From the cell containing the given text, extract its center point as [X, Y] coordinate. 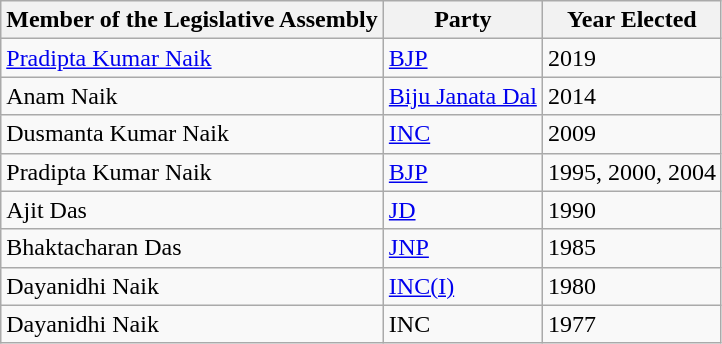
2014 [632, 96]
1985 [632, 248]
Ajit Das [192, 210]
2019 [632, 58]
1995, 2000, 2004 [632, 172]
JNP [462, 248]
2009 [632, 134]
JD [462, 210]
Anam Naik [192, 96]
Bhaktacharan Das [192, 248]
INC(I) [462, 286]
Dusmanta Kumar Naik [192, 134]
Year Elected [632, 20]
Member of the Legislative Assembly [192, 20]
Biju Janata Dal [462, 96]
1990 [632, 210]
1977 [632, 324]
1980 [632, 286]
Party [462, 20]
